Locate the cell with the specified text and output its [x, y] center coordinate. 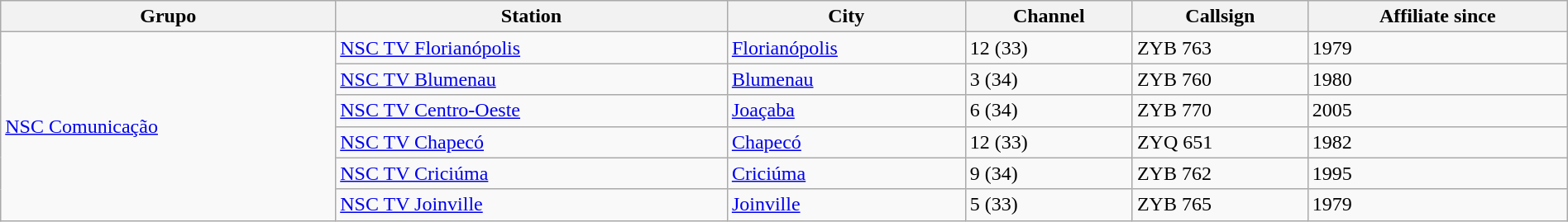
ZYB 765 [1220, 205]
ZYB 770 [1220, 111]
Joaçaba [846, 111]
Criciúma [846, 173]
1982 [1437, 142]
ZYB 760 [1220, 79]
NSC TV Centro-Oeste [532, 111]
Affiliate since [1437, 17]
Florianópolis [846, 48]
Blumenau [846, 79]
5 (33) [1049, 205]
Grupo [169, 17]
9 (34) [1049, 173]
NSC TV Chapecó [532, 142]
Channel [1049, 17]
3 (34) [1049, 79]
Chapecó [846, 142]
6 (34) [1049, 111]
NSC TV Florianópolis [532, 48]
1995 [1437, 173]
2005 [1437, 111]
NSC TV Criciúma [532, 173]
1980 [1437, 79]
Callsign [1220, 17]
NSC TV Blumenau [532, 79]
Station [532, 17]
ZYQ 651 [1220, 142]
Joinville [846, 205]
ZYB 763 [1220, 48]
NSC Comunicação [169, 126]
ZYB 762 [1220, 173]
City [846, 17]
NSC TV Joinville [532, 205]
